Provide the (x, y) coordinate of the cell's center where the given text is located.  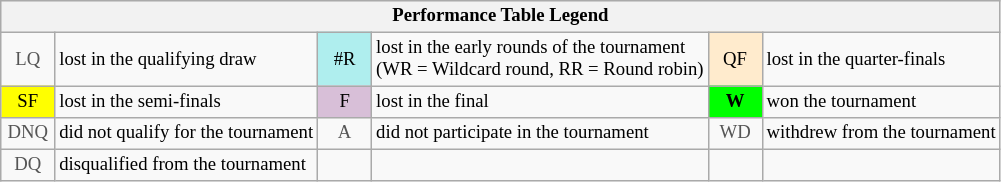
Performance Table Legend (500, 16)
DNQ (28, 134)
won the tournament (881, 102)
lost in the early rounds of the tournament(WR = Wildcard round, RR = Round robin) (540, 60)
lost in the semi-finals (186, 102)
A (345, 134)
QF (735, 60)
did not qualify for the tournament (186, 134)
F (345, 102)
#R (345, 60)
DQ (28, 166)
lost in the quarter-finals (881, 60)
LQ (28, 60)
withdrew from the tournament (881, 134)
did not participate in the tournament (540, 134)
lost in the final (540, 102)
disqualified from the tournament (186, 166)
SF (28, 102)
WD (735, 134)
W (735, 102)
lost in the qualifying draw (186, 60)
